Determine the [x, y] coordinate at the center of the cell enclosing the given text.  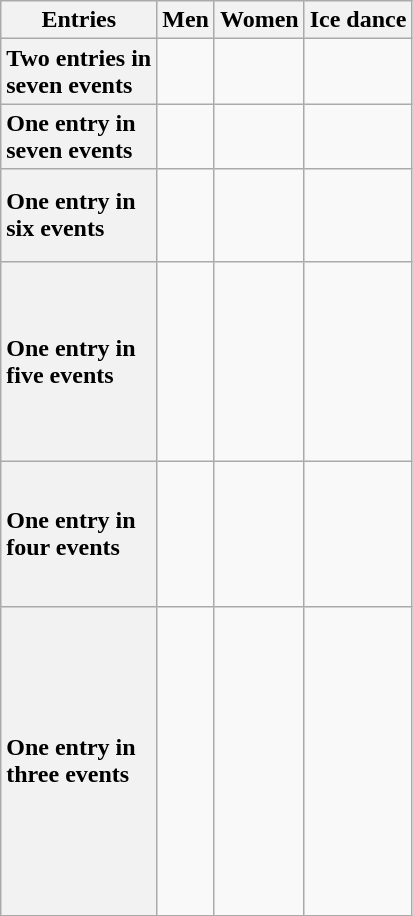
One entry insix events [79, 215]
Men [186, 20]
Ice dance [358, 20]
One entry infour events [79, 534]
One entry infive events [79, 361]
Entries [79, 20]
Women [259, 20]
One entry inthree events [79, 761]
Two entries inseven events [79, 72]
One entry inseven events [79, 136]
